Find where the given text appears and provide that cell's center as [x, y] coordinate. 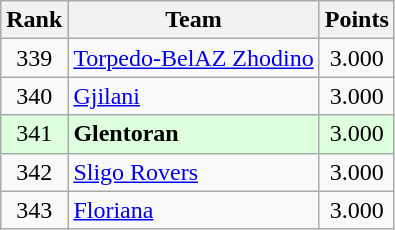
Gjilani [194, 96]
341 [34, 134]
Rank [34, 20]
Points [356, 20]
Glentoran [194, 134]
Torpedo-BelAZ Zhodino [194, 58]
343 [34, 210]
Floriana [194, 210]
Sligo Rovers [194, 172]
Team [194, 20]
340 [34, 96]
339 [34, 58]
342 [34, 172]
